Capture the cell that displays the provided text and extract its [x, y] central coordinate. 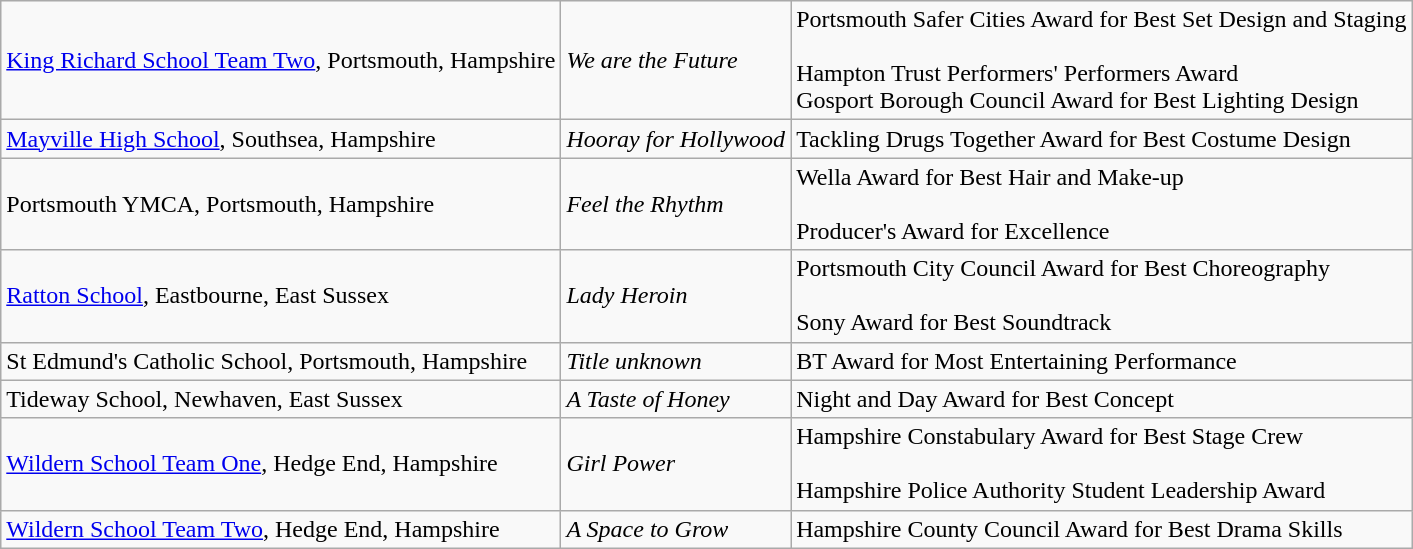
Hooray for Hollywood [676, 139]
St Edmund's Catholic School, Portsmouth, Hampshire [281, 361]
Hampshire Constabulary Award for Best Stage CrewHampshire Police Authority Student Leadership Award [1102, 464]
Portsmouth YMCA, Portsmouth, Hampshire [281, 204]
King Richard School Team Two, Portsmouth, Hampshire [281, 60]
Wildern School Team One, Hedge End, Hampshire [281, 464]
Night and Day Award for Best Concept [1102, 399]
Lady Heroin [676, 296]
Wildern School Team Two, Hedge End, Hampshire [281, 529]
BT Award for Most Entertaining Performance [1102, 361]
Portsmouth City Council Award for Best ChoreographySony Award for Best Soundtrack [1102, 296]
Wella Award for Best Hair and Make-upProducer's Award for Excellence [1102, 204]
Tideway School, Newhaven, East Sussex [281, 399]
Hampshire County Council Award for Best Drama Skills [1102, 529]
Title unknown [676, 361]
Ratton School, Eastbourne, East Sussex [281, 296]
Feel the Rhythm [676, 204]
A Space to Grow [676, 529]
Tackling Drugs Together Award for Best Costume Design [1102, 139]
Mayville High School, Southsea, Hampshire [281, 139]
A Taste of Honey [676, 399]
We are the Future [676, 60]
Girl Power [676, 464]
